Extract the [x, y] coordinate from the center of the cell holding the provided text.  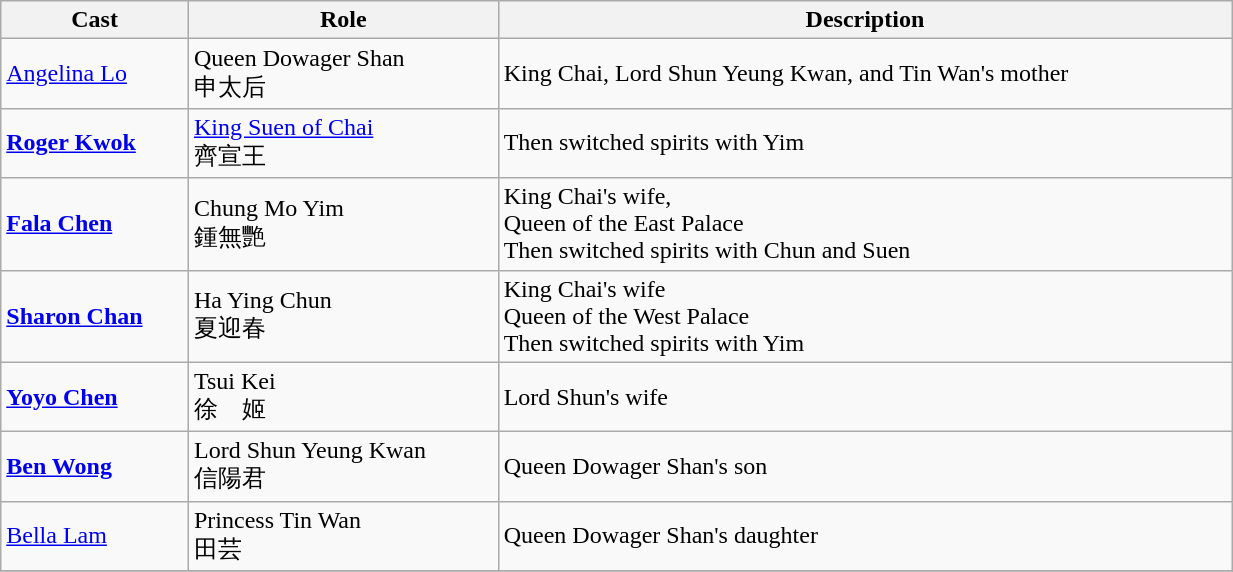
Angelina Lo [95, 74]
Yoyo Chen [95, 397]
Tsui Kei 徐 姬 [343, 397]
Role [343, 20]
Then switched spirits with Yim [864, 143]
Cast [95, 20]
Chung Mo Yim鍾無艷 [343, 224]
Roger Kwok [95, 143]
Queen Dowager Shan申太后 [343, 74]
King Chai's wife,Queen of the East PalaceThen switched spirits with Chun and Suen [864, 224]
Fala Chen [95, 224]
Queen Dowager Shan's daughter [864, 536]
Lord Shun's wife [864, 397]
Description [864, 20]
Lord Shun Yeung Kwan信陽君 [343, 467]
Sharon Chan [95, 316]
King Suen of Chai齊宣王 [343, 143]
King Chai's wifeQueen of the West PalaceThen switched spirits with Yim [864, 316]
King Chai, Lord Shun Yeung Kwan, and Tin Wan's mother [864, 74]
Princess Tin Wan田芸 [343, 536]
Ben Wong [95, 467]
Ha Ying Chun夏迎春 [343, 316]
Bella Lam [95, 536]
Queen Dowager Shan's son [864, 467]
